Provide the (x, y) coordinate of the cell's center where the given text is located.  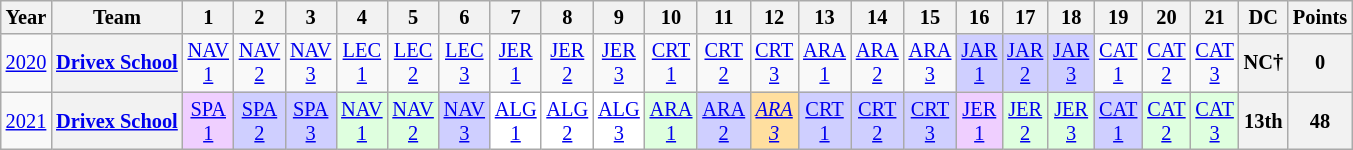
ALG2 (567, 121)
18 (1071, 17)
11 (724, 17)
2021 (26, 121)
JAR1 (979, 63)
13 (824, 17)
14 (878, 17)
16 (979, 17)
SPA2 (260, 121)
LEC3 (464, 63)
JAR2 (1025, 63)
21 (1214, 17)
12 (774, 17)
19 (1118, 17)
15 (930, 17)
Team (116, 17)
1 (208, 17)
10 (672, 17)
SPA1 (208, 121)
5 (412, 17)
LEC2 (412, 63)
8 (567, 17)
NC† (1264, 63)
ALG1 (516, 121)
SPA3 (310, 121)
JAR3 (1071, 63)
DC (1264, 17)
7 (516, 17)
48 (1320, 121)
13th (1264, 121)
3 (310, 17)
20 (1166, 17)
Year (26, 17)
6 (464, 17)
2020 (26, 63)
4 (362, 17)
ALG3 (619, 121)
0 (1320, 63)
9 (619, 17)
LEC1 (362, 63)
17 (1025, 17)
2 (260, 17)
Points (1320, 17)
